Locate the cell with the specified text and output its [x, y] center coordinate. 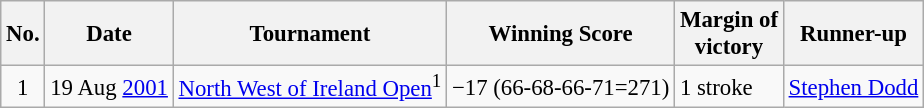
19 Aug 2001 [109, 87]
Winning Score [561, 34]
Margin ofvictory [730, 34]
North West of Ireland Open1 [310, 87]
Stephen Dodd [853, 87]
Tournament [310, 34]
1 [23, 87]
−17 (66-68-66-71=271) [561, 87]
Runner-up [853, 34]
No. [23, 34]
Date [109, 34]
1 stroke [730, 87]
